Scan for the cell matching the given text and deliver its [x, y] coordinate at center. 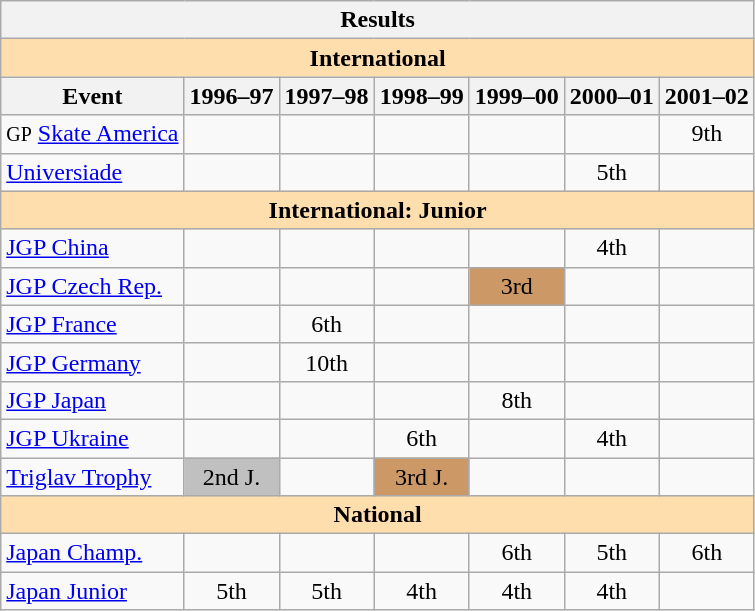
JGP Ukraine [92, 438]
GP Skate America [92, 134]
10th [326, 362]
1998–99 [422, 96]
1997–98 [326, 96]
JGP France [92, 324]
Event [92, 96]
JGP Czech Rep. [92, 286]
International [378, 58]
Results [378, 20]
JGP Germany [92, 362]
Triglav Trophy [92, 477]
2001–02 [706, 96]
1996–97 [232, 96]
JGP Japan [92, 400]
8th [516, 400]
National [378, 515]
1999–00 [516, 96]
Japan Champ. [92, 553]
JGP China [92, 248]
International: Junior [378, 210]
Japan Junior [92, 591]
2000–01 [612, 96]
9th [706, 134]
3rd [516, 286]
Universiade [92, 172]
3rd J. [422, 477]
2nd J. [232, 477]
